Find where the given text appears and provide that cell's center as [X, Y] coordinate. 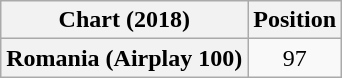
Romania (Airplay 100) [124, 58]
97 [295, 58]
Chart (2018) [124, 20]
Position [295, 20]
